Determine the [x, y] coordinate at the center of the cell enclosing the given text.  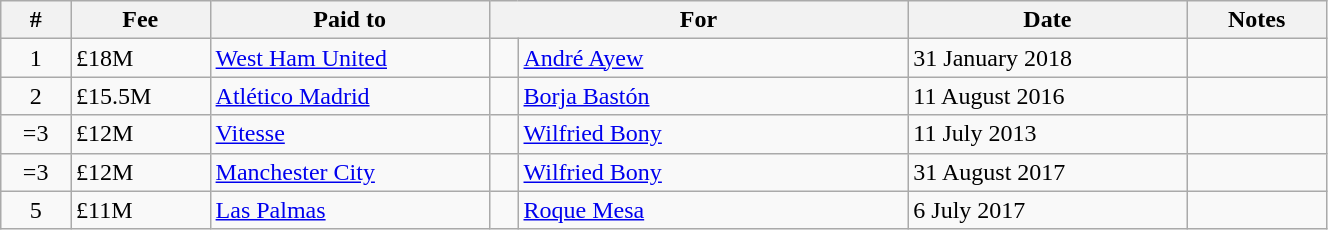
6 July 2017 [1048, 210]
11 July 2013 [1048, 134]
Roque Mesa [713, 210]
£11M [141, 210]
2 [36, 96]
Borja Bastón [713, 96]
Paid to [350, 20]
31 August 2017 [1048, 172]
Notes [1257, 20]
Manchester City [350, 172]
11 August 2016 [1048, 96]
# [36, 20]
For [698, 20]
Vitesse [350, 134]
£15.5M [141, 96]
West Ham United [350, 58]
André Ayew [713, 58]
1 [36, 58]
31 January 2018 [1048, 58]
Date [1048, 20]
Fee [141, 20]
5 [36, 210]
£18M [141, 58]
Las Palmas [350, 210]
Atlético Madrid [350, 96]
